Extract the (x, y) coordinate from the center of the cell holding the provided text.  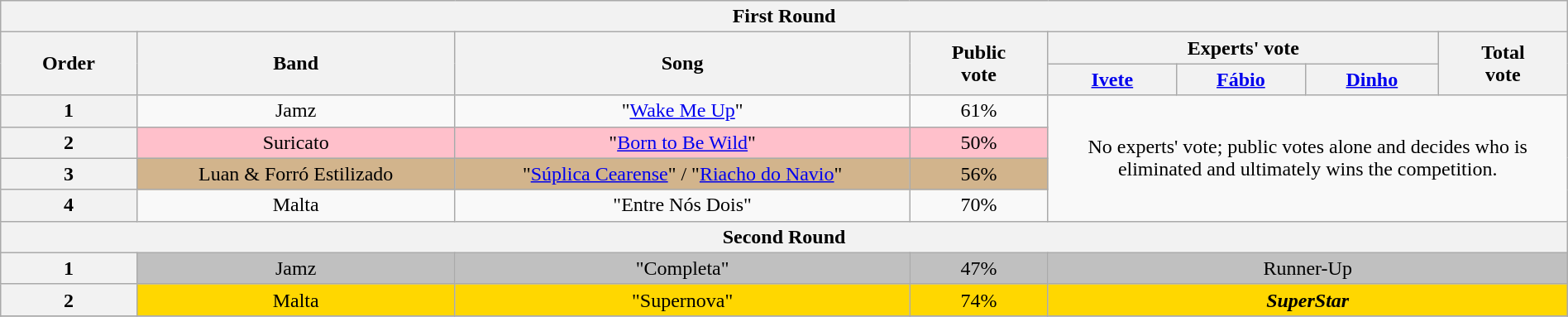
Second Round (784, 237)
56% (979, 174)
Suricato (296, 142)
47% (979, 268)
50% (979, 142)
Runner-Up (1307, 268)
Song (682, 64)
"Completa" (682, 268)
SuperStar (1307, 300)
74% (979, 300)
Ivete (1112, 79)
61% (979, 111)
70% (979, 205)
Band (296, 64)
"Wake Me Up" (682, 111)
"Súplica Cearense" / "Riacho do Navio" (682, 174)
4 (69, 205)
Experts' vote (1243, 48)
Order (69, 64)
Totalvote (1503, 64)
Fábio (1241, 79)
3 (69, 174)
"Entre Nós Dois" (682, 205)
Dinho (1371, 79)
First Round (784, 17)
"Born to Be Wild" (682, 142)
Publicvote (979, 64)
No experts' vote; public votes alone and decides who is eliminated and ultimately wins the competition. (1307, 158)
"Supernova" (682, 300)
Luan & Forró Estilizado (296, 174)
